Output the (X, Y) coordinate of the center of the cell containing the given text.  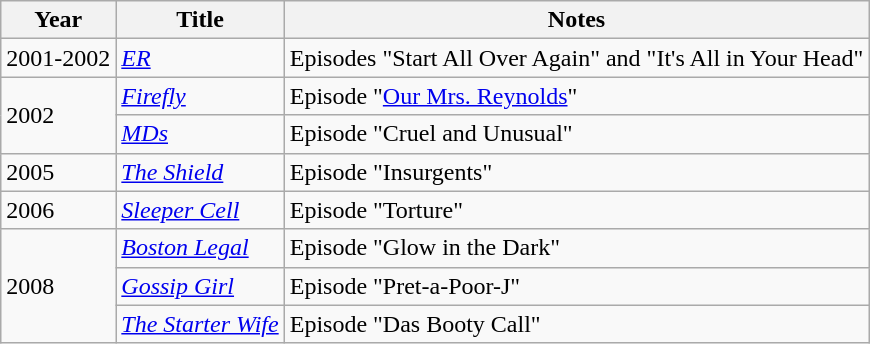
Episode "Cruel and Unusual" (576, 134)
2002 (58, 115)
Firefly (200, 96)
Episode "Our Mrs. Reynolds" (576, 96)
Episode "Torture" (576, 210)
Episode "Das Booty Call" (576, 324)
Episode "Glow in the Dark" (576, 248)
2008 (58, 286)
Sleeper Cell (200, 210)
Episode "Insurgents" (576, 172)
2006 (58, 210)
Episodes "Start All Over Again" and "It's All in Your Head" (576, 58)
The Starter Wife (200, 324)
MDs (200, 134)
Title (200, 20)
Gossip Girl (200, 286)
ER (200, 58)
2001-2002 (58, 58)
Boston Legal (200, 248)
The Shield (200, 172)
Notes (576, 20)
Episode "Pret-a-Poor-J" (576, 286)
2005 (58, 172)
Year (58, 20)
